Search for the cell housing the specified text and yield its [X, Y] center coordinate. 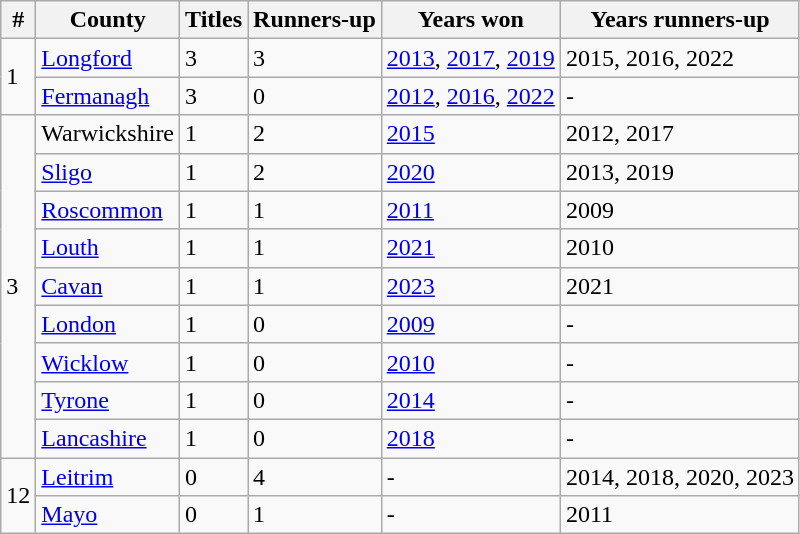
Leitrim [108, 477]
Mayo [108, 515]
2015, 2016, 2022 [680, 58]
2020 [470, 172]
Longford [108, 58]
2018 [470, 438]
Wicklow [108, 362]
2012, 2017 [680, 134]
2013, 2019 [680, 172]
2015 [470, 134]
Years won [470, 20]
Louth [108, 248]
Roscommon [108, 210]
County [108, 20]
# [18, 20]
2023 [470, 286]
2014 [470, 400]
Sligo [108, 172]
Tyrone [108, 400]
Cavan [108, 286]
Titles [214, 20]
Warwickshire [108, 134]
Runners-up [315, 20]
Lancashire [108, 438]
Years runners-up [680, 20]
12 [18, 496]
2012, 2016, 2022 [470, 96]
London [108, 324]
4 [315, 477]
Fermanagh [108, 96]
2014, 2018, 2020, 2023 [680, 477]
2013, 2017, 2019 [470, 58]
